Return the [X, Y] coordinate for the center point of the cell that contains the specified text.  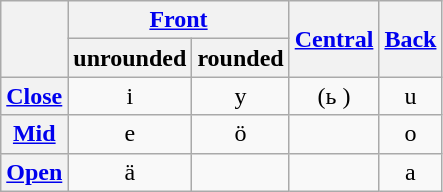
(ь ) [334, 96]
o [410, 134]
ä [130, 172]
ö [240, 134]
Close [34, 96]
Mid [34, 134]
Central [334, 39]
y [240, 96]
Back [410, 39]
Open [34, 172]
Front [178, 20]
a [410, 172]
rounded [240, 58]
e [130, 134]
u [410, 96]
unrounded [130, 58]
i [130, 96]
